Detect which cell encompasses the target text, then output its [X, Y] center coordinate. 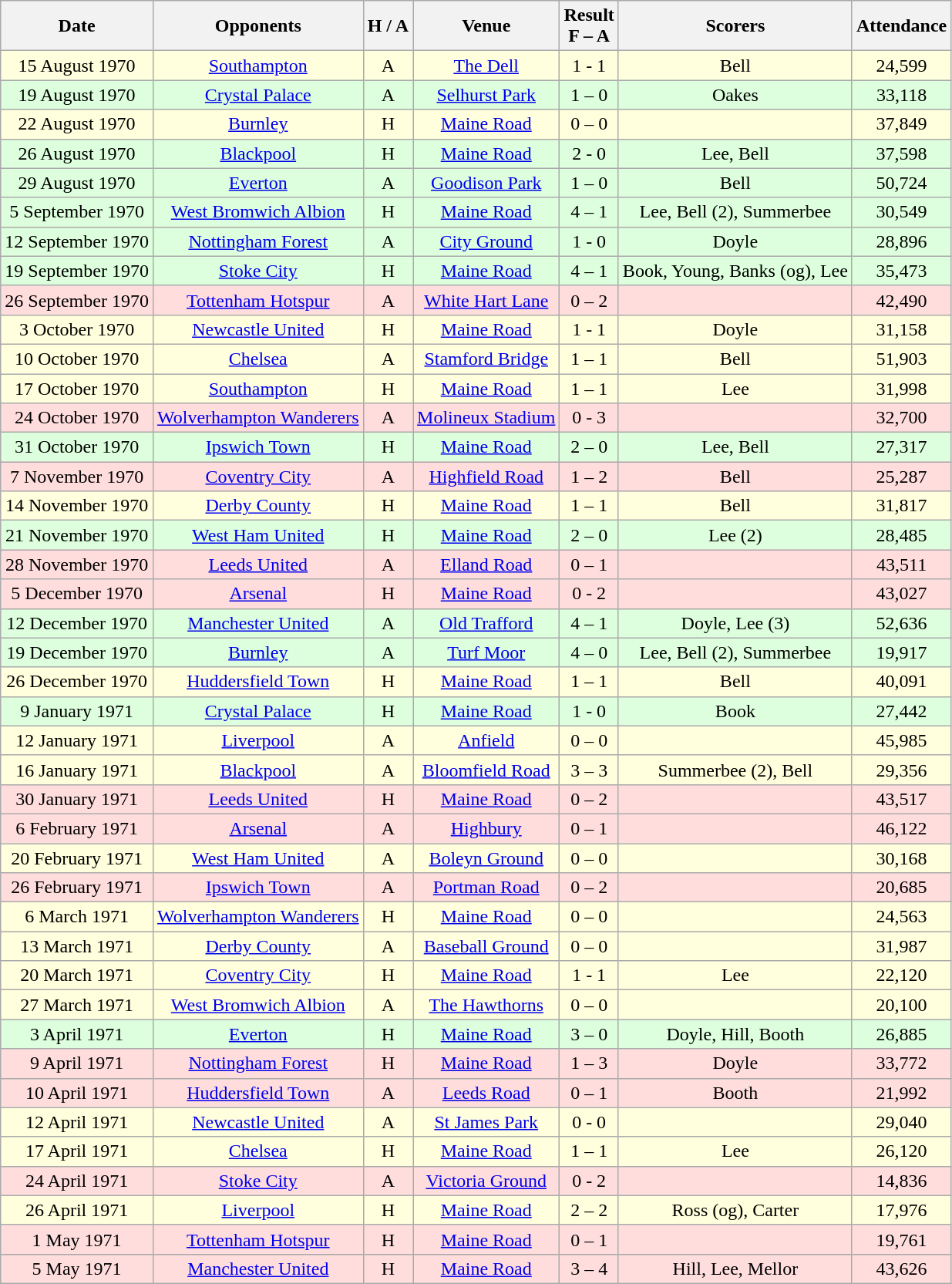
45,985 [901, 740]
10 April 1971 [77, 1093]
27,442 [901, 711]
Attendance [901, 26]
Ross (og), Carter [735, 1210]
26,885 [901, 1034]
43,511 [901, 564]
12 September 1970 [77, 241]
3 – 4 [589, 1269]
19 September 1970 [77, 271]
17 October 1970 [77, 388]
42,490 [901, 300]
3 – 3 [589, 770]
17,976 [901, 1210]
Victoria Ground [486, 1181]
3 – 0 [589, 1034]
12 January 1971 [77, 740]
The Dell [486, 66]
Date [77, 26]
City Ground [486, 241]
29,040 [901, 1122]
Book [735, 711]
29,356 [901, 770]
Portman Road [486, 888]
21,992 [901, 1093]
43,517 [901, 799]
Highbury [486, 828]
Selhurst Park [486, 95]
28,896 [901, 241]
Lee (2) [735, 535]
Turf Moor [486, 652]
1 – 3 [589, 1063]
28 November 1970 [77, 564]
24 April 1971 [77, 1181]
31,158 [901, 329]
H / A [388, 26]
32,700 [901, 418]
24,599 [901, 66]
12 December 1970 [77, 623]
26 February 1971 [77, 888]
Highfield Road [486, 477]
5 September 1970 [77, 212]
Baseball Ground [486, 946]
31,987 [901, 946]
White Hart Lane [486, 300]
24,563 [901, 917]
St James Park [486, 1122]
29 August 1970 [77, 183]
Molineux Stadium [486, 418]
24 October 1970 [77, 418]
35,473 [901, 271]
3 April 1971 [77, 1034]
Scorers [735, 26]
10 October 1970 [77, 359]
27,317 [901, 447]
19 August 1970 [77, 95]
26,120 [901, 1151]
5 December 1970 [77, 594]
21 November 1970 [77, 535]
0 - 0 [589, 1122]
ResultF – A [589, 26]
40,091 [901, 682]
20 March 1971 [77, 976]
Stamford Bridge [486, 359]
12 April 1971 [77, 1122]
3 October 1970 [77, 329]
2 – 2 [589, 1210]
37,598 [901, 153]
31,998 [901, 388]
9 April 1971 [77, 1063]
Opponents [257, 26]
17 April 1971 [77, 1151]
Goodison Park [486, 183]
31,817 [901, 506]
Bloomfield Road [486, 770]
2 - 0 [589, 153]
Booth [735, 1093]
Elland Road [486, 564]
33,772 [901, 1063]
27 March 1971 [77, 1005]
Doyle, Hill, Booth [735, 1034]
26 April 1971 [77, 1210]
20 February 1971 [77, 858]
19 December 1970 [77, 652]
0 - 3 [589, 418]
15 August 1970 [77, 66]
43,626 [901, 1269]
26 August 1970 [77, 153]
7 November 1970 [77, 477]
46,122 [901, 828]
5 May 1971 [77, 1269]
1 – 2 [589, 477]
19,761 [901, 1239]
26 December 1970 [77, 682]
Leeds Road [486, 1093]
22 August 1970 [77, 124]
37,849 [901, 124]
6 March 1971 [77, 917]
14,836 [901, 1181]
19,917 [901, 652]
The Hawthorns [486, 1005]
Anfield [486, 740]
9 January 1971 [77, 711]
31 October 1970 [77, 447]
43,027 [901, 594]
25,287 [901, 477]
Old Trafford [486, 623]
14 November 1970 [77, 506]
Boleyn Ground [486, 858]
Oakes [735, 95]
1 May 1971 [77, 1239]
20,100 [901, 1005]
30,549 [901, 212]
52,636 [901, 623]
30 January 1971 [77, 799]
Hill, Lee, Mellor [735, 1269]
4 – 0 [589, 652]
13 March 1971 [77, 946]
16 January 1971 [77, 770]
28,485 [901, 535]
20,685 [901, 888]
6 February 1971 [77, 828]
Doyle, Lee (3) [735, 623]
51,903 [901, 359]
Book, Young, Banks (og), Lee [735, 271]
22,120 [901, 976]
Summerbee (2), Bell [735, 770]
26 September 1970 [77, 300]
Venue [486, 26]
30,168 [901, 858]
50,724 [901, 183]
33,118 [901, 95]
